Extract the [x, y] coordinate from the center of the cell holding the provided text.  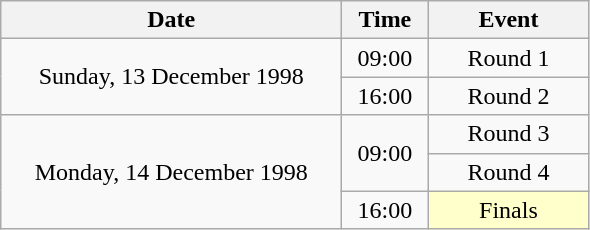
Round 1 [508, 58]
Round 4 [508, 172]
Event [508, 20]
Round 3 [508, 134]
Round 2 [508, 96]
Monday, 14 December 1998 [172, 172]
Time [385, 20]
Finals [508, 210]
Sunday, 13 December 1998 [172, 77]
Date [172, 20]
